Provide the [X, Y] coordinate of the cell's center where the given text is located.  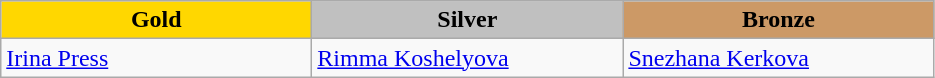
Irina Press [156, 58]
Snezhana Kerkova [778, 58]
Silver [468, 20]
Rimma Koshelyova [468, 58]
Gold [156, 20]
Bronze [778, 20]
